From the cell containing the given text, extract its center point as [X, Y] coordinate. 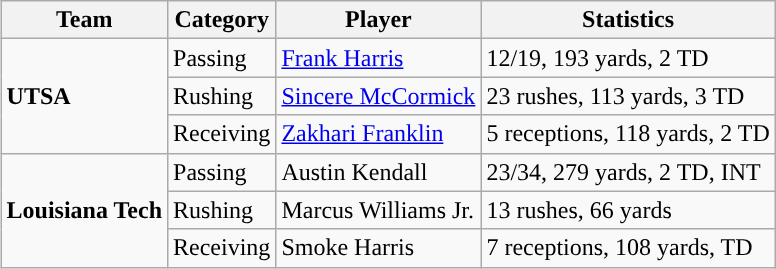
23/34, 279 yards, 2 TD, INT [628, 172]
Statistics [628, 20]
Category [222, 20]
13 rushes, 66 yards [628, 210]
UTSA [84, 96]
Marcus Williams Jr. [378, 210]
Smoke Harris [378, 248]
Team [84, 20]
12/19, 193 yards, 2 TD [628, 58]
7 receptions, 108 yards, TD [628, 248]
5 receptions, 118 yards, 2 TD [628, 134]
Sincere McCormick [378, 96]
Zakhari Franklin [378, 134]
Louisiana Tech [84, 210]
23 rushes, 113 yards, 3 TD [628, 96]
Player [378, 20]
Austin Kendall [378, 172]
Frank Harris [378, 58]
